Determine the (x, y) coordinate at the center of the cell enclosing the given text.  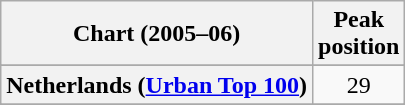
Peakposition (359, 34)
29 (359, 85)
Netherlands (Urban Top 100) (157, 85)
Chart (2005–06) (157, 34)
